Pinpoint the cell where the given text exists, returning its [x, y] midpoint coordinate. 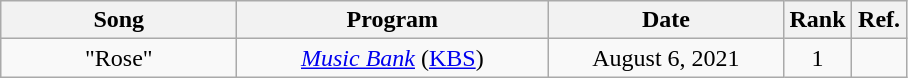
August 6, 2021 [666, 58]
Music Bank (KBS) [392, 58]
"Rose" [119, 58]
Song [119, 20]
Rank [818, 20]
Program [392, 20]
1 [818, 58]
Ref. [879, 20]
Date [666, 20]
